Return [X, Y] of the center of cell containing provided text 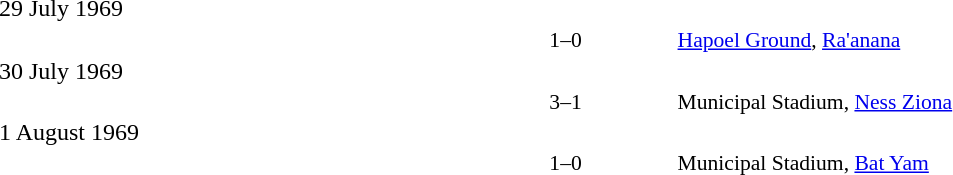
1–0 [566, 40]
3–1 [566, 102]
